For the text-containing cell, return its midpoint in (X, Y) coordinate format. 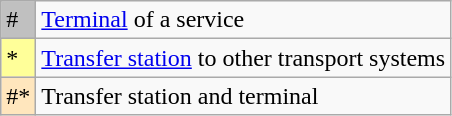
#* (18, 96)
# (18, 20)
* (18, 58)
Terminal of a service (244, 20)
Transfer station and terminal (244, 96)
Transfer station to other transport systems (244, 58)
